Find where the given text appears and provide that cell's center as [x, y] coordinate. 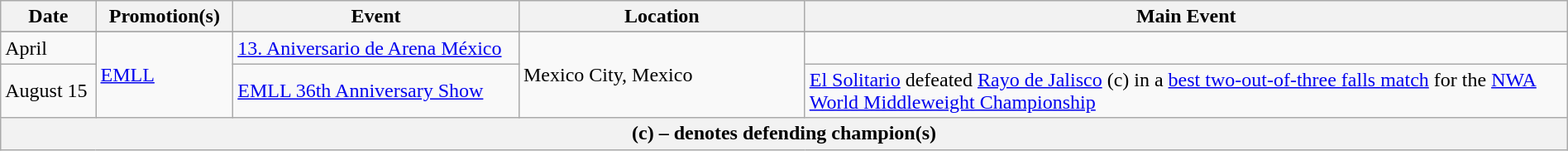
Main Event [1186, 17]
EMLL [165, 75]
Location [662, 17]
Date [48, 17]
EMLL 36th Anniversary Show [376, 91]
Promotion(s) [165, 17]
August 15 [48, 91]
(c) – denotes defending champion(s) [784, 134]
13. Aniversario de Arena México [376, 48]
El Solitario defeated Rayo de Jalisco (c) in a best two-out-of-three falls match for the NWA World Middleweight Championship [1186, 91]
Event [376, 17]
April [48, 48]
Mexico City, Mexico [662, 75]
